Determine the (X, Y) coordinate at the center of the cell enclosing the given text.  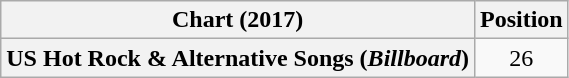
US Hot Rock & Alternative Songs (Billboard) (238, 58)
Chart (2017) (238, 20)
Position (521, 20)
26 (521, 58)
